Pinpoint the cell where the given text exists, returning its (x, y) midpoint coordinate. 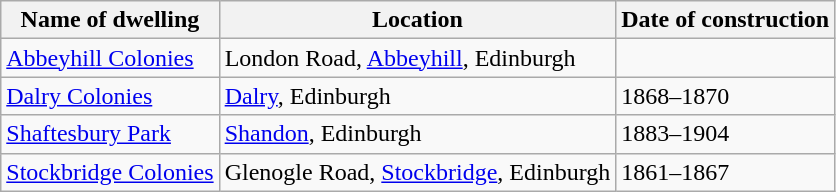
Shandon, Edinburgh (418, 134)
Shaftesbury Park (110, 134)
1883–1904 (726, 134)
Location (418, 20)
Stockbridge Colonies (110, 172)
Glenogle Road, Stockbridge, Edinburgh (418, 172)
London Road, Abbeyhill, Edinburgh (418, 58)
1861–1867 (726, 172)
Dalry Colonies (110, 96)
Dalry, Edinburgh (418, 96)
Date of construction (726, 20)
Abbeyhill Colonies (110, 58)
1868–1870 (726, 96)
Name of dwelling (110, 20)
